From the cell containing the given text, extract its center point as [x, y] coordinate. 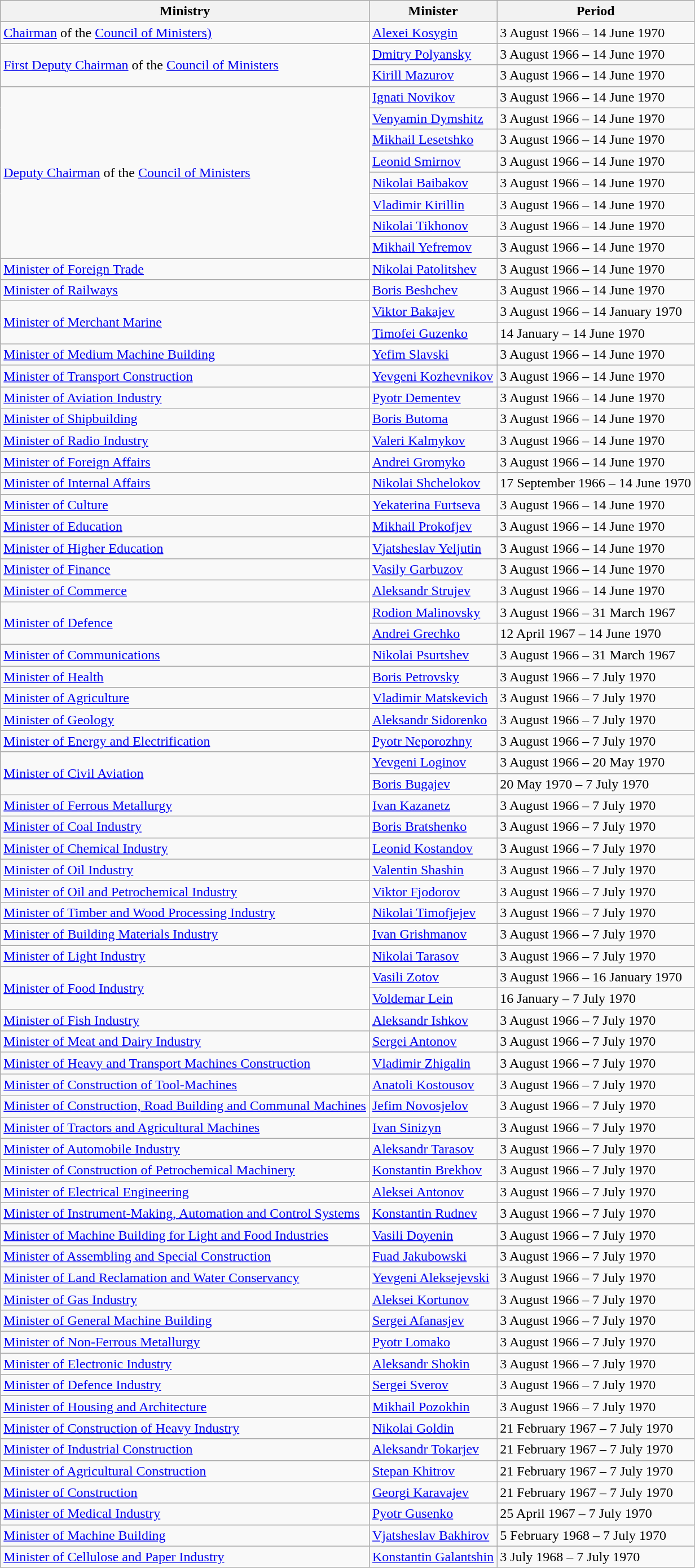
Yevgeni Kozhevnikov [433, 376]
Boris Petrovsky [433, 677]
17 September 1966 – 14 June 1970 [596, 483]
Minister of Light Industry [185, 956]
Minister of Industrial Construction [185, 1450]
Timofei Guzenko [433, 333]
Pyotr Dementev [433, 398]
Minister of Machine Building [185, 1535]
Minister of Health [185, 677]
Fuad Jakubowski [433, 1256]
Minister of General Machine Building [185, 1321]
Minister of Chemical Industry [185, 848]
Minister of Assembling and Special Construction [185, 1256]
Konstantin Rudnev [433, 1213]
Minister of Railways [185, 290]
Minister of Commerce [185, 591]
Minister of Communications [185, 655]
Leonid Smirnov [433, 161]
Minister of Tractors and Agricultural Machines [185, 1127]
Andrei Grechko [433, 634]
Aleksandr Tokarjev [433, 1450]
25 April 1967 – 7 July 1970 [596, 1514]
Valentin Shashin [433, 870]
Minister of Culture [185, 505]
Deputy Chairman of the Council of Ministers [185, 172]
Viktor Fjodorov [433, 891]
Boris Bratshenko [433, 827]
Vjatsheslav Bakhirov [433, 1535]
Minister of Defence Industry [185, 1385]
Minister of Construction [185, 1492]
Boris Beshchev [433, 290]
Yefim Slavski [433, 355]
16 January – 7 July 1970 [596, 999]
Aleksandr Sidorenko [433, 720]
Minister of Higher Education [185, 548]
Viktor Bakajev [433, 312]
Yekaterina Furtseva [433, 505]
Yevgeni Aleksejevski [433, 1278]
Minister of Land Reclamation and Water Conservancy [185, 1278]
Pyotr Neporozhny [433, 741]
Boris Bugajev [433, 784]
Minister of Cellulose and Paper Industry [185, 1557]
3 August 1966 – 14 January 1970 [596, 312]
Nikolai Patolitshev [433, 269]
Minister of Shipbuilding [185, 419]
Minister of Electronic Industry [185, 1364]
Minister of Oil Industry [185, 870]
Chairman of the Council of Ministers) [185, 33]
3 August 1966 – 16 January 1970 [596, 977]
Ivan Sinizyn [433, 1127]
Nikolai Shchelokov [433, 483]
Vasili Zotov [433, 977]
Yevgeni Loginov [433, 763]
Minister of Foreign Trade [185, 269]
14 January – 14 June 1970 [596, 333]
Mikhail Pozokhin [433, 1407]
Nikolai Tikhonov [433, 226]
Aleksei Antonov [433, 1192]
Minister of Energy and Electrification [185, 741]
Vladimir Zhigalin [433, 1063]
5 February 1968 – 7 July 1970 [596, 1535]
Vladimir Matskevich [433, 698]
Jefim Novosjelov [433, 1106]
Minister of Finance [185, 569]
Minister of Geology [185, 720]
Nikolai Timofjejev [433, 913]
Minister of Construction of Petrochemical Machinery [185, 1170]
Rodion Malinovsky [433, 612]
Minister of Non-Ferrous Metallurgy [185, 1342]
Nikolai Psurtshev [433, 655]
Minister of Construction of Heavy Industry [185, 1428]
Minister of Heavy and Transport Machines Construction [185, 1063]
Konstantin Brekhov [433, 1170]
Minister of Civil Aviation [185, 773]
20 May 1970 – 7 July 1970 [596, 784]
Aleksandr Tarasov [433, 1149]
3 August 1966 – 20 May 1970 [596, 763]
3 July 1968 – 7 July 1970 [596, 1557]
Kirill Mazurov [433, 76]
Pyotr Gusenko [433, 1514]
Sergei Antonov [433, 1042]
Konstantin Galantshin [433, 1557]
Sergei Sverov [433, 1385]
Minister of Agriculture [185, 698]
Minister of Foreign Affairs [185, 462]
Mikhail Lesetshko [433, 140]
Minister of Timber and Wood Processing Industry [185, 913]
Aleksandr Shokin [433, 1364]
Minister of Agricultural Construction [185, 1471]
Minister of Construction of Tool-Machines [185, 1085]
Minister of Gas Industry [185, 1299]
Valeri Kalmykov [433, 441]
Vasili Doyenin [433, 1235]
Minister of Construction, Road Building and Communal Machines [185, 1106]
Ivan Grishmanov [433, 934]
Aleksandr Strujev [433, 591]
Minister of Electrical Engineering [185, 1192]
Period [596, 11]
Nikolai Tarasov [433, 956]
Ivan Kazanetz [433, 805]
Venyamin Dymshitz [433, 118]
12 April 1967 – 14 June 1970 [596, 634]
Aleksandr Ishkov [433, 1020]
Minister of Food Industry [185, 988]
Minister of Machine Building for Light and Food Industries [185, 1235]
Minister of Radio Industry [185, 441]
Vasily Garbuzov [433, 569]
Leonid Kostandov [433, 848]
Pyotr Lomako [433, 1342]
Minister of Building Materials Industry [185, 934]
Ignati Novikov [433, 97]
Minister [433, 11]
Minister of Transport Construction [185, 376]
Minister of Fish Industry [185, 1020]
Minister of Instrument-Making, Automation and Control Systems [185, 1213]
Minister of Merchant Marine [185, 323]
Minister of Automobile Industry [185, 1149]
Andrei Gromyko [433, 462]
Minister of Coal Industry [185, 827]
Minister of Medical Industry [185, 1514]
Minister of Defence [185, 623]
Vjatsheslav Yeljutin [433, 548]
Vladimir Kirillin [433, 204]
Mikhail Prokofjev [433, 526]
Ministry [185, 11]
First Deputy Chairman of the Council of Ministers [185, 65]
Mikhail Yefremov [433, 247]
Minister of Meat and Dairy Industry [185, 1042]
Anatoli Kostousov [433, 1085]
Minister of Ferrous Metallurgy [185, 805]
Minister of Aviation Industry [185, 398]
Dmitry Polyansky [433, 54]
Minister of Medium Machine Building [185, 355]
Minister of Education [185, 526]
Alexei Kosygin [433, 33]
Nikolai Baibakov [433, 183]
Sergei Afanasjev [433, 1321]
Nikolai Goldin [433, 1428]
Minister of Internal Affairs [185, 483]
Georgi Karavajev [433, 1492]
Boris Butoma [433, 419]
Minister of Oil and Petrochemical Industry [185, 891]
Aleksei Kortunov [433, 1299]
Stepan Khitrov [433, 1471]
Minister of Housing and Architecture [185, 1407]
Voldemar Lein [433, 999]
